For the text-containing cell, return its midpoint in [x, y] coordinate format. 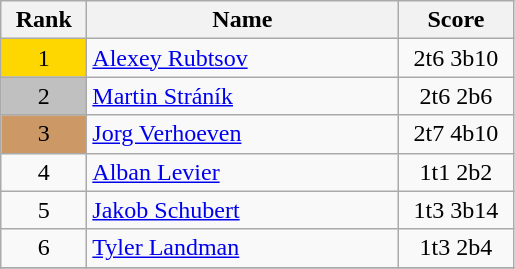
1 [44, 58]
1t3 2b4 [456, 248]
Score [456, 20]
1t3 3b14 [456, 210]
1t1 2b2 [456, 172]
Martin Stráník [242, 96]
Jakob Schubert [242, 210]
2t6 2b6 [456, 96]
5 [44, 210]
Jorg Verhoeven [242, 134]
4 [44, 172]
2t6 3b10 [456, 58]
Rank [44, 20]
Alexey Rubtsov [242, 58]
Alban Levier [242, 172]
2t7 4b10 [456, 134]
Tyler Landman [242, 248]
2 [44, 96]
3 [44, 134]
6 [44, 248]
Name [242, 20]
